Return the (X, Y) coordinate for the center point of the cell that contains the specified text.  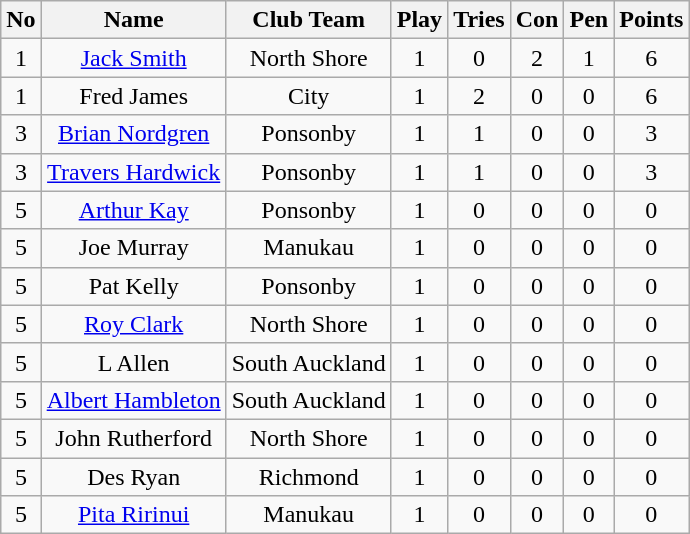
Richmond (308, 477)
Pita Ririnui (134, 515)
Brian Nordgren (134, 134)
Roy Clark (134, 324)
Des Ryan (134, 477)
Pat Kelly (134, 286)
Con (537, 20)
Play (419, 20)
Arthur Kay (134, 210)
Jack Smith (134, 58)
Name (134, 20)
John Rutherford (134, 438)
Tries (480, 20)
Points (652, 20)
City (308, 96)
Joe Murray (134, 248)
L Allen (134, 362)
Pen (589, 20)
Albert Hambleton (134, 400)
No (21, 20)
Fred James (134, 96)
Club Team (308, 20)
Travers Hardwick (134, 172)
